Locate the cell with the specified text and output its (X, Y) center coordinate. 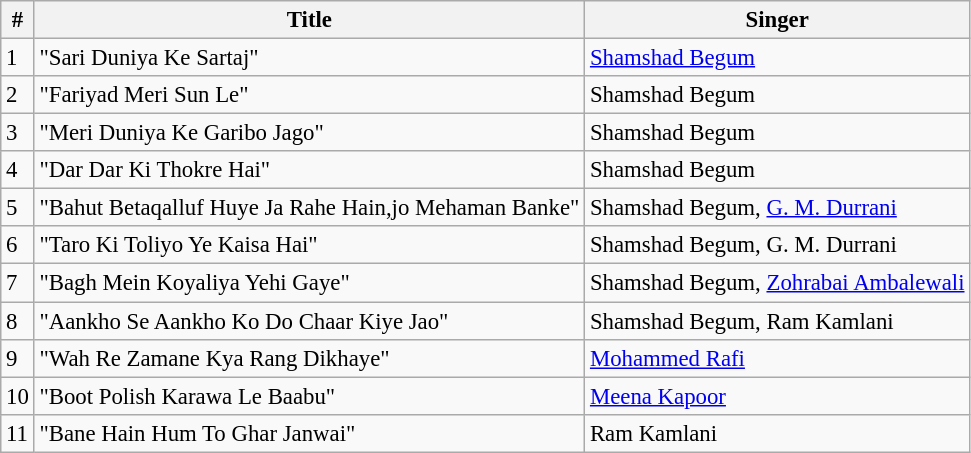
4 (18, 170)
"Sari Duniya Ke Sartaj" (309, 58)
1 (18, 58)
"Meri Duniya Ke Garibo Jago" (309, 133)
3 (18, 133)
Singer (778, 20)
Meena Kapoor (778, 396)
Ram Kamlani (778, 433)
6 (18, 245)
2 (18, 95)
Mohammed Rafi (778, 358)
"Fariyad Meri Sun Le" (309, 95)
8 (18, 321)
"Bahut Betaqalluf Huye Ja Rahe Hain,jo Mehaman Banke" (309, 208)
Title (309, 20)
Shamshad Begum, Zohrabai Ambalewali (778, 283)
Shamshad Begum, Ram Kamlani (778, 321)
9 (18, 358)
"Aankho Se Aankho Ko Do Chaar Kiye Jao" (309, 321)
7 (18, 283)
11 (18, 433)
10 (18, 396)
"Bagh Mein Koyaliya Yehi Gaye" (309, 283)
# (18, 20)
"Bane Hain Hum To Ghar Janwai" (309, 433)
5 (18, 208)
"Taro Ki Toliyo Ye Kaisa Hai" (309, 245)
"Dar Dar Ki Thokre Hai" (309, 170)
"Boot Polish Karawa Le Baabu" (309, 396)
"Wah Re Zamane Kya Rang Dikhaye" (309, 358)
